Find where the given text appears and provide that cell's center as [X, Y] coordinate. 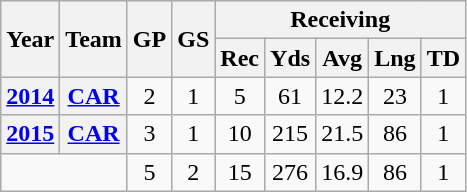
GS [194, 39]
15 [240, 172]
23 [395, 96]
12.2 [342, 96]
Year [30, 39]
3 [149, 134]
16.9 [342, 172]
21.5 [342, 134]
GP [149, 39]
Avg [342, 58]
Yds [290, 58]
2015 [30, 134]
215 [290, 134]
10 [240, 134]
Receiving [340, 20]
61 [290, 96]
TD [443, 58]
Lng [395, 58]
276 [290, 172]
Rec [240, 58]
Team [94, 39]
2014 [30, 96]
